Provide the [x, y] coordinate of the cell's center where the given text is located.  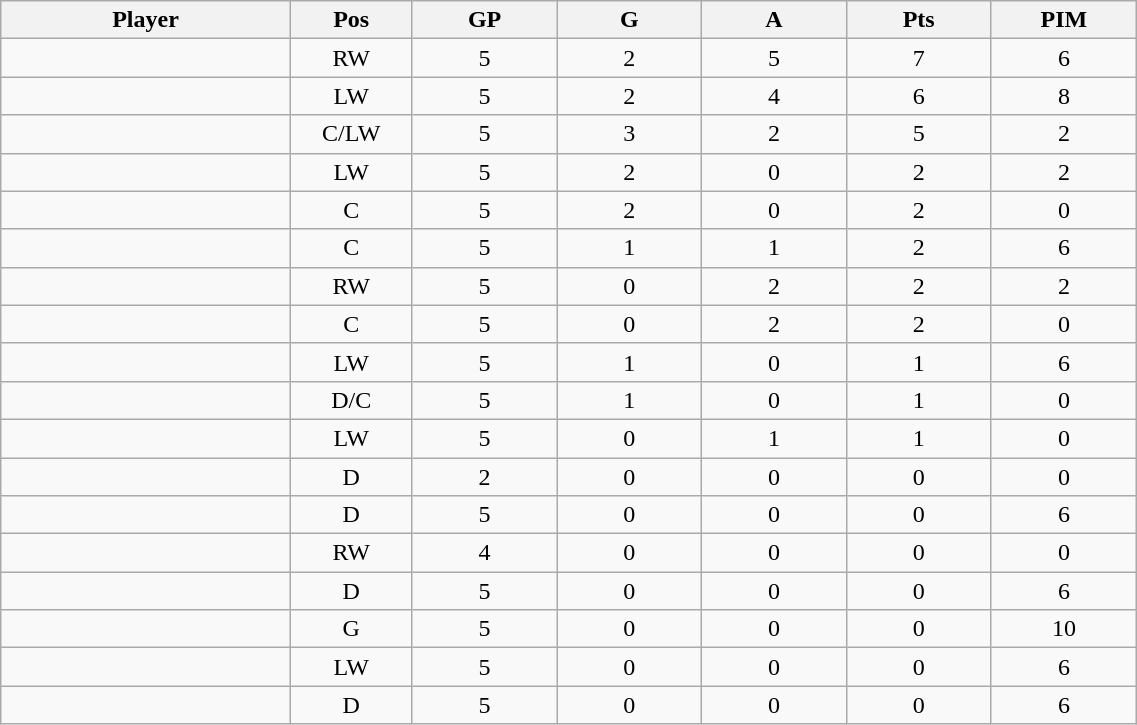
PIM [1064, 20]
Player [146, 20]
3 [630, 134]
C/LW [351, 134]
Pts [918, 20]
7 [918, 58]
10 [1064, 629]
A [774, 20]
GP [484, 20]
8 [1064, 96]
D/C [351, 400]
Pos [351, 20]
